Return the (x, y) coordinate for the center point of the cell that contains the specified text.  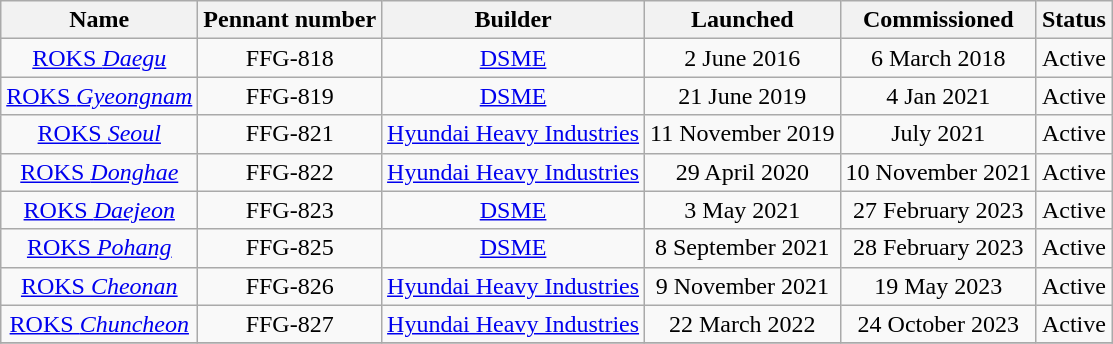
9 November 2021 (742, 286)
3 May 2021 (742, 210)
11 November 2019 (742, 134)
Status (1074, 20)
27 February 2023 (938, 210)
21 June 2019 (742, 96)
Name (100, 20)
Launched (742, 20)
8 September 2021 (742, 248)
19 May 2023 (938, 286)
6 March 2018 (938, 58)
ROKS Cheonan (100, 286)
24 October 2023 (938, 324)
ROKS Seoul (100, 134)
Builder (514, 20)
22 March 2022 (742, 324)
Pennant number (290, 20)
ROKS Daejeon (100, 210)
10 November 2021 (938, 172)
FFG-823 (290, 210)
4 Jan 2021 (938, 96)
FFG-825 (290, 248)
28 February 2023 (938, 248)
FFG-822 (290, 172)
ROKS Pohang (100, 248)
FFG-826 (290, 286)
ROKS Donghae (100, 172)
29 April 2020 (742, 172)
FFG-821 (290, 134)
ROKS Daegu (100, 58)
FFG-818 (290, 58)
ROKS Chuncheon (100, 324)
FFG-827 (290, 324)
Commissioned (938, 20)
2 June 2016 (742, 58)
July 2021 (938, 134)
ROKS Gyeongnam (100, 96)
FFG-819 (290, 96)
